Capture the cell that displays the provided text and extract its (x, y) central coordinate. 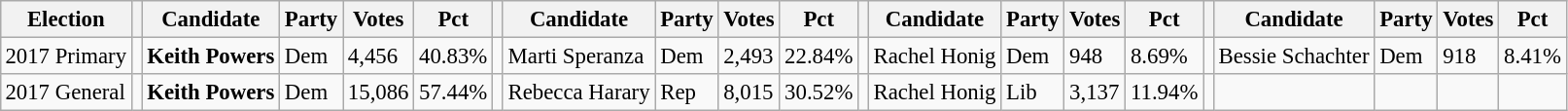
2017 Primary (66, 55)
4,456 (379, 55)
3,137 (1095, 92)
Rep (686, 92)
8.41% (1532, 55)
11.94% (1165, 92)
Election (66, 19)
8,015 (749, 92)
22.84% (819, 55)
8.69% (1165, 55)
30.52% (819, 92)
57.44% (453, 92)
40.83% (453, 55)
Rebecca Harary (579, 92)
Bessie Schachter (1294, 55)
15,086 (379, 92)
948 (1095, 55)
2017 General (66, 92)
918 (1468, 55)
Marti Speranza (579, 55)
Lib (1032, 92)
2,493 (749, 55)
